From the cell containing the given text, extract its center point as (X, Y) coordinate. 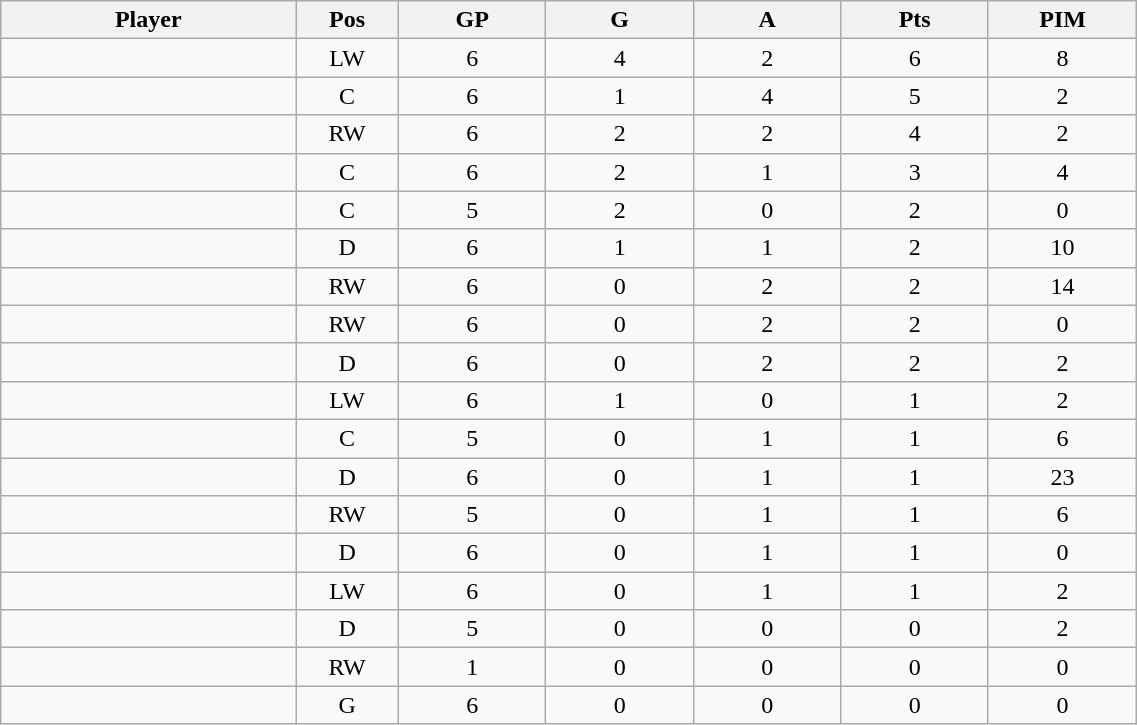
8 (1062, 58)
GP (472, 20)
14 (1062, 286)
3 (914, 172)
A (766, 20)
23 (1062, 477)
10 (1062, 248)
PIM (1062, 20)
Pos (348, 20)
Pts (914, 20)
Player (148, 20)
